Return the (x, y) coordinate for the center point of the cell that contains the specified text.  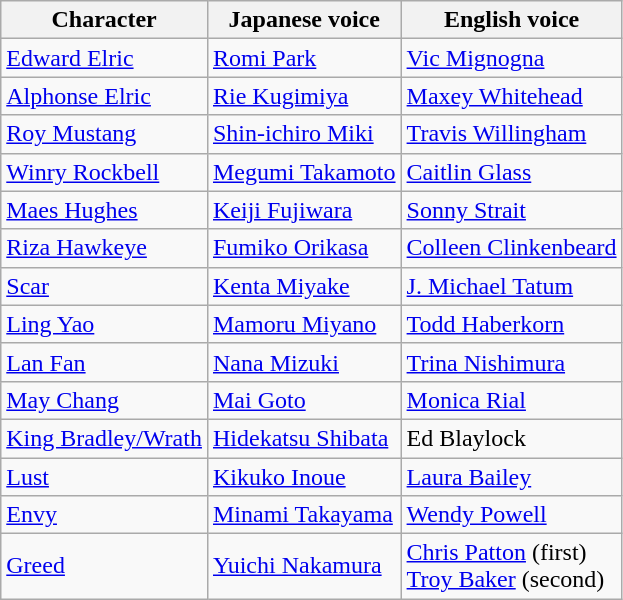
Colleen Clinkenbeard (512, 248)
Nana Mizuki (304, 362)
Laura Bailey (512, 477)
Shin-ichiro Miki (304, 134)
Hidekatsu Shibata (304, 438)
Mamoru Miyano (304, 324)
Maxey Whitehead (512, 96)
Rie Kugimiya (304, 96)
Winry Rockbell (104, 172)
Trina Nishimura (512, 362)
Ed Blaylock (512, 438)
Yuichi Nakamura (304, 566)
J. Michael Tatum (512, 286)
Romi Park (304, 58)
Minami Takayama (304, 515)
Character (104, 20)
Envy (104, 515)
Monica Rial (512, 400)
Todd Haberkorn (512, 324)
Riza Hawkeye (104, 248)
Chris Patton (first)Troy Baker (second) (512, 566)
English voice (512, 20)
Vic Mignogna (512, 58)
Roy Mustang (104, 134)
Kikuko Inoue (304, 477)
Alphonse Elric (104, 96)
Maes Hughes (104, 210)
Japanese voice (304, 20)
Keiji Fujiwara (304, 210)
Edward Elric (104, 58)
Scar (104, 286)
Wendy Powell (512, 515)
Mai Goto (304, 400)
Sonny Strait (512, 210)
Travis Willingham (512, 134)
May Chang (104, 400)
King Bradley/Wrath (104, 438)
Caitlin Glass (512, 172)
Lust (104, 477)
Fumiko Orikasa (304, 248)
Kenta Miyake (304, 286)
Lan Fan (104, 362)
Megumi Takamoto (304, 172)
Greed (104, 566)
Ling Yao (104, 324)
